Identify which cell holds the provided text, then report its [x, y] central coordinate. 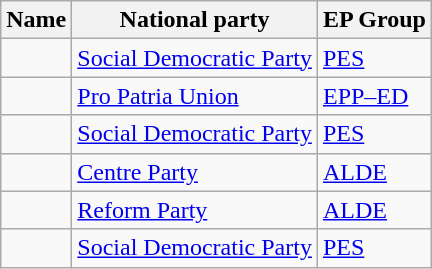
EPP–ED [374, 96]
Pro Patria Union [195, 96]
Centre Party [195, 172]
Reform Party [195, 210]
EP Group [374, 20]
National party [195, 20]
Name [36, 20]
